Detect which cell encompasses the target text, then output its [x, y] center coordinate. 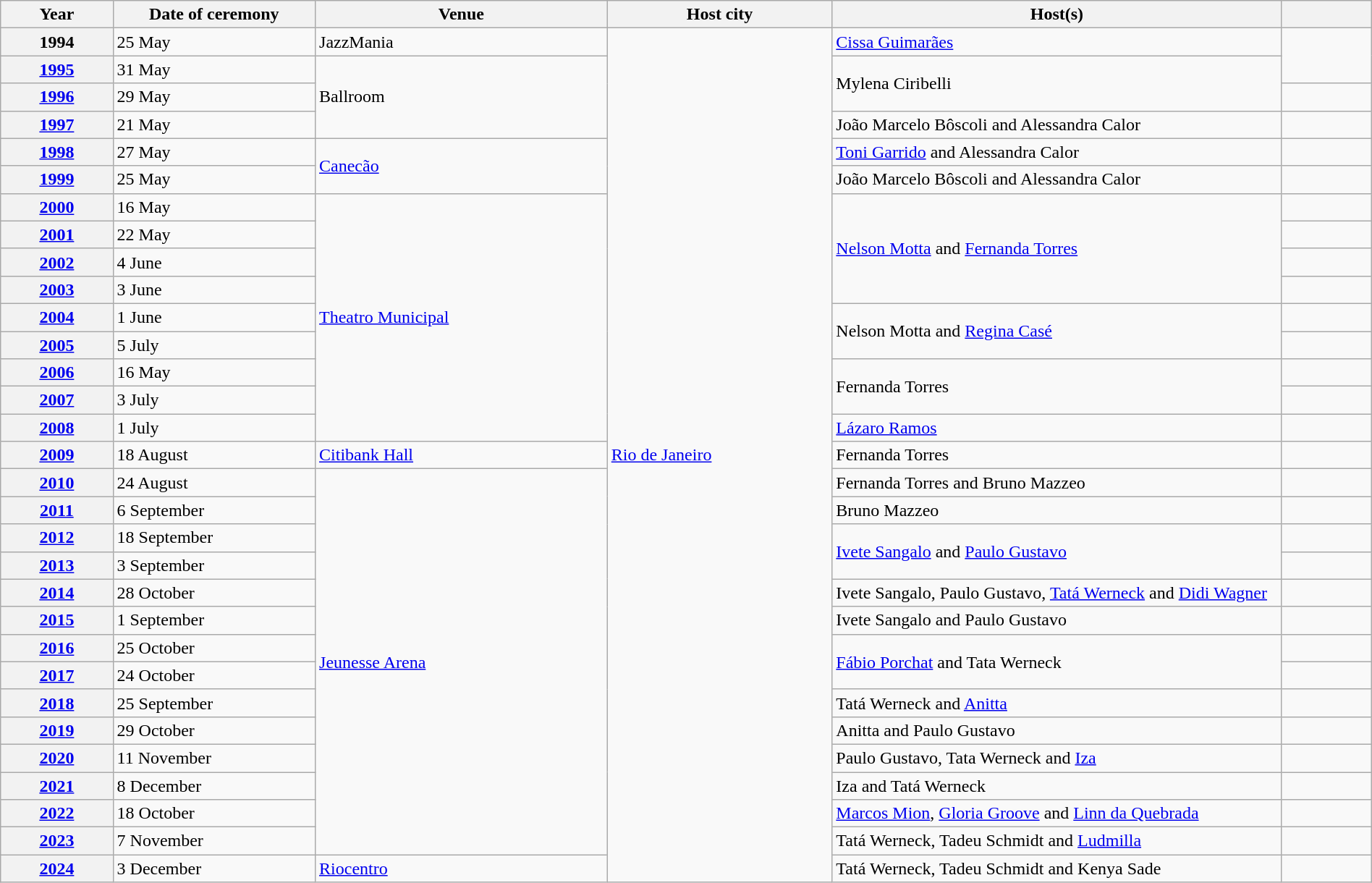
2024 [56, 869]
1 June [214, 317]
2011 [56, 510]
6 September [214, 510]
8 December [214, 785]
2006 [56, 373]
18 September [214, 538]
2018 [56, 703]
Citibank Hall [462, 455]
29 May [214, 97]
2012 [56, 538]
3 June [214, 290]
3 July [214, 400]
Fábio Porchat and Tata Werneck [1056, 662]
Nelson Motta and Regina Casé [1056, 331]
Anitta and Paulo Gustavo [1056, 730]
2002 [56, 262]
1 July [214, 428]
2022 [56, 814]
Riocentro [462, 869]
2017 [56, 675]
2008 [56, 428]
Host(s) [1056, 14]
Bruno Mazzeo [1056, 510]
7 November [214, 841]
Paulo Gustavo, Tata Werneck and Iza [1056, 758]
Canecão [462, 166]
25 September [214, 703]
Year [56, 14]
Host city [719, 14]
29 October [214, 730]
1994 [56, 42]
4 June [214, 262]
2004 [56, 317]
1999 [56, 179]
JazzMania [462, 42]
1998 [56, 152]
2009 [56, 455]
Ivete Sangalo, Paulo Gustavo, Tatá Werneck and Didi Wagner [1056, 593]
1995 [56, 69]
Mylena Ciribelli [1056, 83]
31 May [214, 69]
28 October [214, 593]
Iza and Tatá Werneck [1056, 785]
24 August [214, 483]
25 October [214, 648]
18 October [214, 814]
Tatá Werneck and Anitta [1056, 703]
2010 [56, 483]
Jeunesse Arena [462, 662]
2023 [56, 841]
Marcos Mion, Gloria Groove and Linn da Quebrada [1056, 814]
27 May [214, 152]
2005 [56, 345]
2014 [56, 593]
2020 [56, 758]
2013 [56, 565]
18 August [214, 455]
Venue [462, 14]
Rio de Janeiro [719, 455]
2015 [56, 620]
2021 [56, 785]
Nelson Motta and Fernanda Torres [1056, 248]
Fernanda Torres and Bruno Mazzeo [1056, 483]
2000 [56, 207]
Toni Garrido and Alessandra Calor [1056, 152]
2016 [56, 648]
5 July [214, 345]
1996 [56, 97]
Cissa Guimarães [1056, 42]
1 September [214, 620]
2003 [56, 290]
Ballroom [462, 97]
2001 [56, 235]
Tatá Werneck, Tadeu Schmidt and Kenya Sade [1056, 869]
2007 [56, 400]
1997 [56, 124]
Tatá Werneck, Tadeu Schmidt and Ludmilla [1056, 841]
Lázaro Ramos [1056, 428]
24 October [214, 675]
Date of ceremony [214, 14]
Theatro Municipal [462, 317]
11 November [214, 758]
22 May [214, 235]
3 September [214, 565]
2019 [56, 730]
21 May [214, 124]
3 December [214, 869]
